Extract the [x, y] coordinate from the center of the cell holding the provided text.  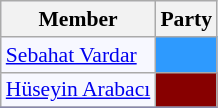
Party [186, 19]
Sebahat Vardar [78, 55]
Hüseyin Arabacı [78, 90]
Member [78, 19]
